Scan for the cell matching the given text and deliver its [X, Y] coordinate at center. 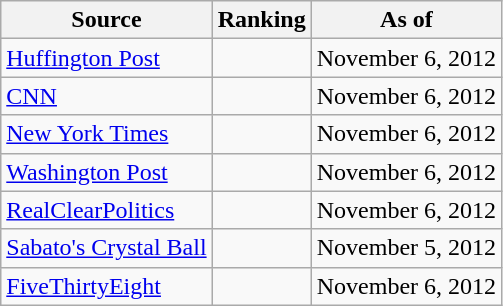
RealClearPolitics [106, 210]
As of [406, 20]
Washington Post [106, 172]
Huffington Post [106, 58]
Sabato's Crystal Ball [106, 248]
FiveThirtyEight [106, 286]
New York Times [106, 134]
Ranking [262, 20]
CNN [106, 96]
November 5, 2012 [406, 248]
Source [106, 20]
